Provide the (X, Y) coordinate of the cell's center where the given text is located.  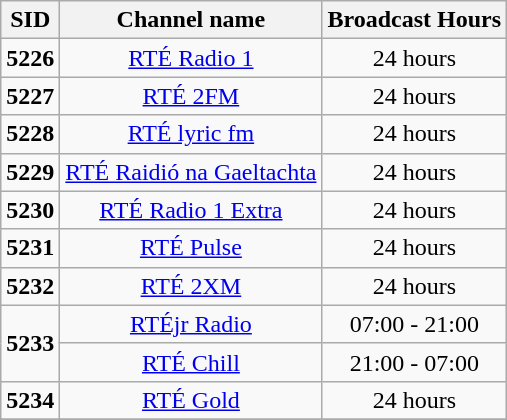
5233 (30, 343)
07:00 - 21:00 (414, 324)
RTÉjr Radio (191, 324)
RTÉ Radio 1 Extra (191, 210)
RTÉ Gold (191, 400)
21:00 - 07:00 (414, 362)
5232 (30, 286)
5230 (30, 210)
RTÉ 2FM (191, 96)
RTÉ Radio 1 (191, 58)
5231 (30, 248)
RTÉ lyric fm (191, 134)
RTÉ Chill (191, 362)
SID (30, 20)
5234 (30, 400)
Channel name (191, 20)
5229 (30, 172)
5227 (30, 96)
RTÉ Pulse (191, 248)
RTÉ 2XM (191, 286)
5226 (30, 58)
Broadcast Hours (414, 20)
RTÉ Raidió na Gaeltachta (191, 172)
5228 (30, 134)
